Scan for the cell matching the given text and deliver its (X, Y) coordinate at center. 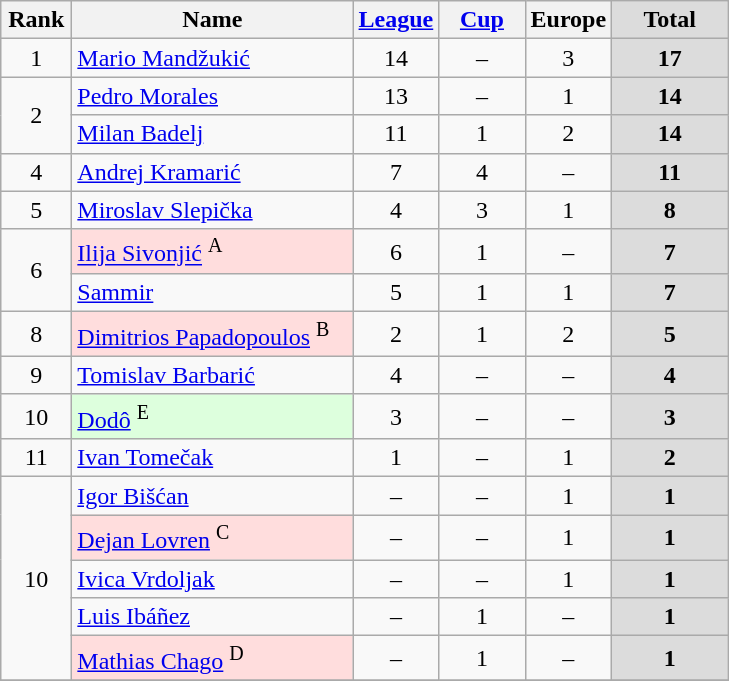
Miroslav Slepička (212, 210)
Ivica Vrdoljak (212, 579)
Pedro Morales (212, 96)
13 (396, 96)
Andrej Kramarić (212, 172)
Mario Mandžukić (212, 58)
Ilija Sivonjić A (212, 252)
Tomislav Barbarić (212, 375)
Luis Ibáñez (212, 617)
Europe (568, 20)
Name (212, 20)
Sammir (212, 293)
Total (670, 20)
League (396, 20)
Ivan Tomečak (212, 458)
Dodô E (212, 416)
Mathias Chago D (212, 658)
Dejan Lovren C (212, 538)
17 (670, 58)
Dimitrios Papadopoulos B (212, 334)
9 (36, 375)
Rank (36, 20)
Milan Badelj (212, 134)
Igor Bišćan (212, 496)
Cup (482, 20)
